Scan for the cell matching the given text and deliver its [X, Y] coordinate at center. 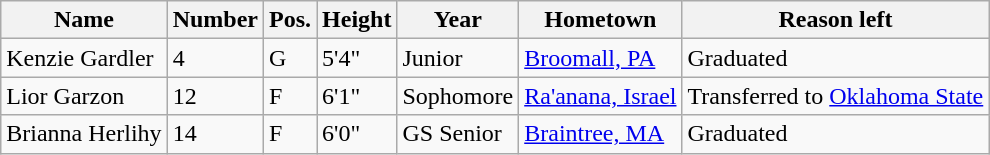
Number [215, 20]
Ra'anana, Israel [600, 96]
Lior Garzon [84, 96]
Transferred to Oklahoma State [836, 96]
Braintree, MA [600, 134]
GS Senior [458, 134]
Kenzie Gardler [84, 58]
Junior [458, 58]
Sophomore [458, 96]
Hometown [600, 20]
Height [357, 20]
6'0" [357, 134]
Broomall, PA [600, 58]
12 [215, 96]
14 [215, 134]
G [290, 58]
Reason left [836, 20]
Brianna Herlihy [84, 134]
Year [458, 20]
Pos. [290, 20]
5'4" [357, 58]
4 [215, 58]
Name [84, 20]
6'1" [357, 96]
